Locate the cell with the specified text and output its (x, y) center coordinate. 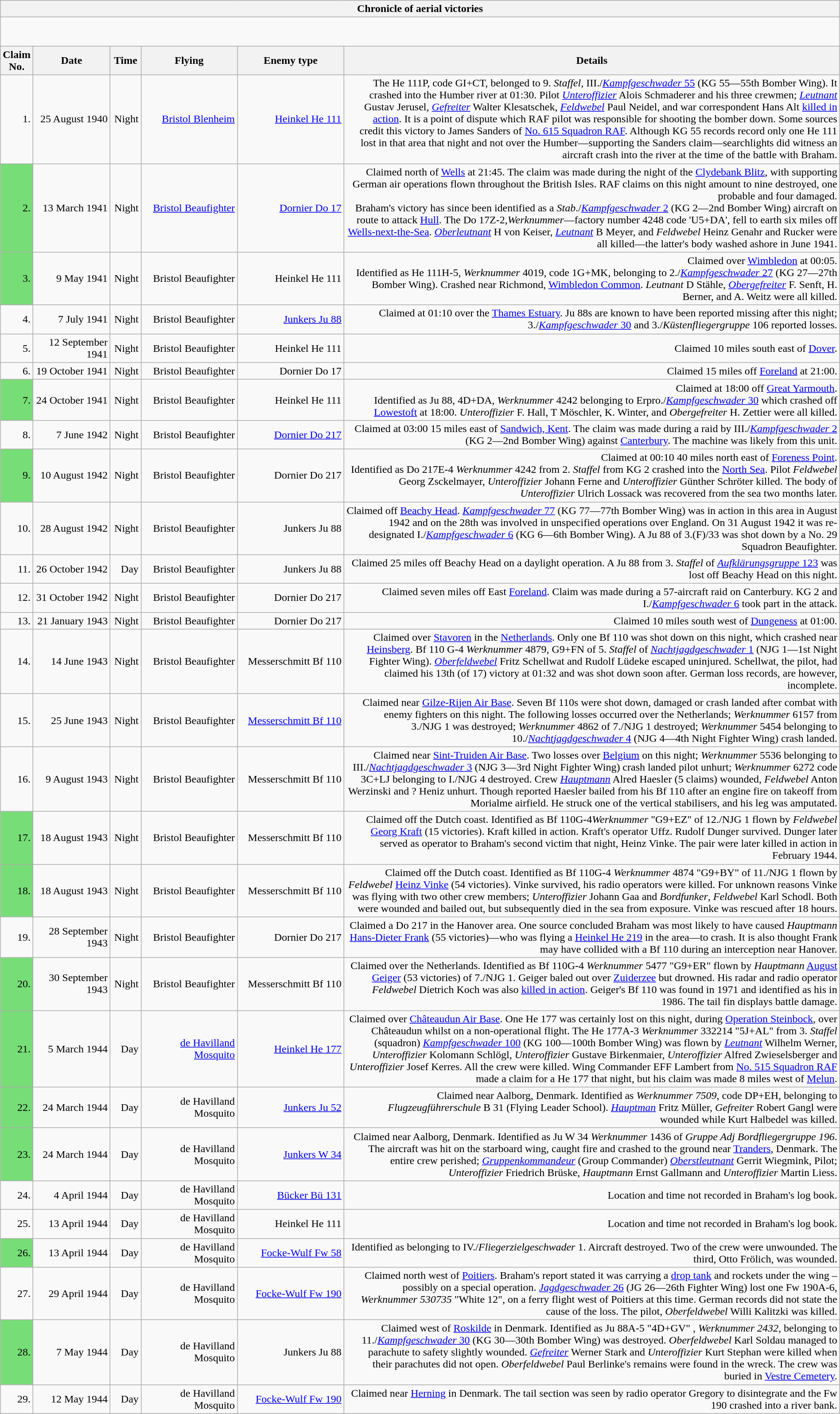
28 August 1942 (71, 528)
4 April 1944 (71, 1195)
Focke-Wulf Fw 58 (291, 1252)
Details (592, 60)
23. (17, 1154)
11. (17, 569)
Identified as belonging to IV./Fliegerzielgeschwader 1. Aircraft destroyed. Two of the crew were unwounded. The third, Otto Frölich, was wounded. (592, 1252)
7. (17, 400)
28 September 1943 (71, 937)
Claimed near Herning in Denmark. The tail section was seen by radio operator Gregory to disintegrate and the Fw 190 crashed into a river bank. (592, 1399)
22. (17, 1107)
Claimed 15 miles off Foreland at 21:00. (592, 371)
5. (17, 348)
4. (17, 319)
19 October 1941 (71, 371)
7 June 1942 (71, 434)
21 January 1943 (71, 621)
31 October 1942 (71, 598)
24 October 1941 (71, 400)
Claimed 25 miles off Beachy Head on a daylight operation. A Ju 88 from 3. Staffel of Aufklärungsgruppe 123 was lost off Beachy Head on this night. (592, 569)
27. (17, 1294)
13 March 1941 (71, 208)
Junkers Ju 52 (291, 1107)
28. (17, 1352)
13. (17, 621)
24. (17, 1195)
12 May 1944 (71, 1399)
12 September 1941 (71, 348)
25. (17, 1224)
19. (17, 937)
15. (17, 721)
Flying (189, 60)
20. (17, 984)
14. (17, 662)
25 August 1940 (71, 119)
9 August 1943 (71, 779)
9 May 1941 (71, 278)
Enemy type (291, 60)
7 May 1944 (71, 1352)
1. (17, 119)
26. (17, 1252)
25 June 1943 (71, 721)
Bücker Bü 131 (291, 1195)
18. (17, 891)
9. (17, 475)
30 September 1943 (71, 984)
5 March 1944 (71, 1048)
Date (71, 60)
17. (17, 837)
26 October 1942 (71, 569)
Junkers W 34 (291, 1154)
2. (17, 208)
Claimed 10 miles south east of Dover. (592, 348)
Time (125, 60)
10. (17, 528)
Claimed 10 miles south west of Dungeness at 01:00. (592, 621)
7 July 1941 (71, 319)
3. (17, 278)
Heinkel He 177 (291, 1048)
Claim No. (17, 60)
16. (17, 779)
10 August 1942 (71, 475)
Bristol Blenheim (189, 119)
6. (17, 371)
8. (17, 434)
Chronicle of aerial victories (420, 9)
12. (17, 598)
Claimed seven miles off East Foreland. Claim was made during a 57-aircraft raid on Canterbury. KG 2 and I./Kampfgeschwader 6 took part in the attack. (592, 598)
29 April 1944 (71, 1294)
29. (17, 1399)
14 June 1943 (71, 662)
21. (17, 1048)
